Find where the given text appears and provide that cell's center as (x, y) coordinate. 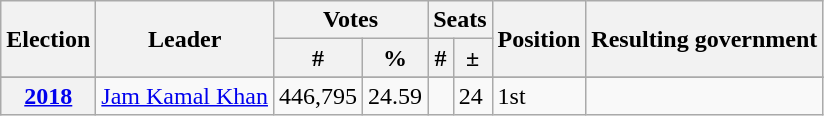
2018 (48, 96)
446,795 (318, 96)
24.59 (396, 96)
% (396, 58)
24 (472, 96)
± (472, 58)
1st (539, 96)
Election (48, 39)
Resulting government (704, 39)
Position (539, 39)
Leader (185, 39)
Seats (460, 20)
Votes (350, 20)
Jam Kamal Khan (185, 96)
